Find where the given text appears and provide that cell's center as (X, Y) coordinate. 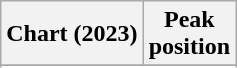
Peakposition (189, 34)
Chart (2023) (72, 34)
